Pinpoint the cell where the given text exists, returning its [x, y] midpoint coordinate. 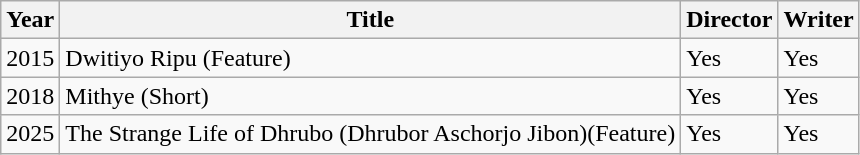
2025 [30, 134]
2015 [30, 58]
Mithye (Short) [370, 96]
Year [30, 20]
Writer [818, 20]
2018 [30, 96]
The Strange Life of Dhrubo (Dhrubor Aschorjo Jibon)(Feature) [370, 134]
Title [370, 20]
Director [730, 20]
Dwitiyo Ripu (Feature) [370, 58]
